Return the (X, Y) coordinate for the center point of the cell that contains the specified text.  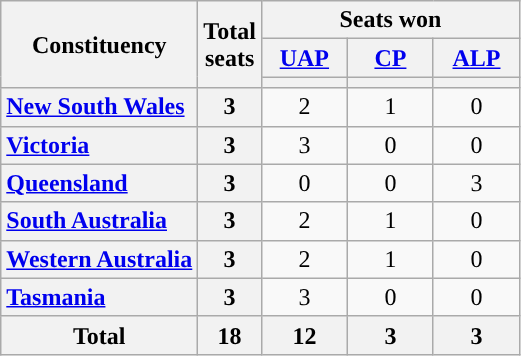
12 (304, 335)
CP (390, 58)
Queensland (100, 183)
Victoria (100, 145)
Tasmania (100, 297)
Constituency (100, 44)
Western Australia (100, 259)
Seats won (390, 20)
Totalseats (230, 44)
South Australia (100, 221)
New South Wales (100, 107)
UAP (304, 58)
18 (230, 335)
ALP (476, 58)
Total (100, 335)
